For the text-containing cell, return its midpoint in [X, Y] coordinate format. 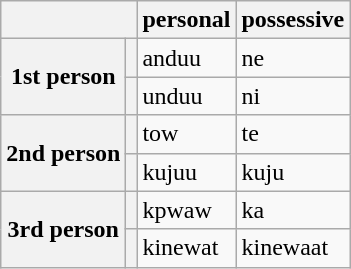
3rd person [64, 229]
2nd person [64, 153]
1st person [64, 77]
kinewaat [293, 248]
kinewat [186, 248]
ni [293, 96]
anduu [186, 58]
kuju [293, 172]
tow [186, 134]
ka [293, 210]
te [293, 134]
possessive [293, 20]
unduu [186, 96]
personal [186, 20]
kujuu [186, 172]
ne [293, 58]
kpwaw [186, 210]
